For the text-containing cell, return its midpoint in [x, y] coordinate format. 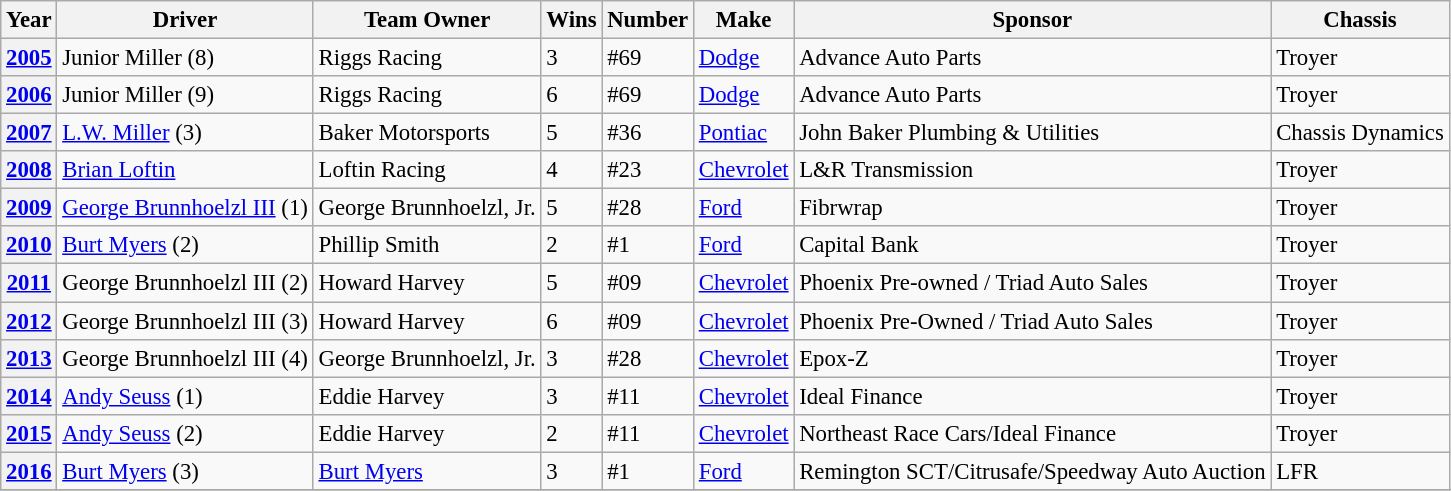
Andy Seuss (1) [185, 396]
2005 [29, 58]
2012 [29, 321]
LFR [1360, 471]
Burt Myers (2) [185, 245]
2013 [29, 358]
George Brunnhoelzl III (2) [185, 283]
Fibrwrap [1032, 208]
2014 [29, 396]
Brian Loftin [185, 170]
#23 [648, 170]
L.W. Miller (3) [185, 133]
2016 [29, 471]
Baker Motorsports [427, 133]
John Baker Plumbing & Utilities [1032, 133]
Capital Bank [1032, 245]
Junior Miller (9) [185, 95]
Ideal Finance [1032, 396]
Wins [572, 20]
2009 [29, 208]
Phoenix Pre-owned / Triad Auto Sales [1032, 283]
Epox-Z [1032, 358]
George Brunnhoelzl III (3) [185, 321]
Year [29, 20]
Northeast Race Cars/Ideal Finance [1032, 433]
2008 [29, 170]
Driver [185, 20]
Burt Myers (3) [185, 471]
Pontiac [743, 133]
2010 [29, 245]
#36 [648, 133]
Andy Seuss (2) [185, 433]
Make [743, 20]
2007 [29, 133]
Team Owner [427, 20]
4 [572, 170]
George Brunnhoelzl III (1) [185, 208]
Remington SCT/Citrusafe/Speedway Auto Auction [1032, 471]
2011 [29, 283]
Burt Myers [427, 471]
Junior Miller (8) [185, 58]
2006 [29, 95]
Phoenix Pre-Owned / Triad Auto Sales [1032, 321]
George Brunnhoelzl III (4) [185, 358]
Chassis Dynamics [1360, 133]
Chassis [1360, 20]
Sponsor [1032, 20]
L&R Transmission [1032, 170]
Number [648, 20]
Loftin Racing [427, 170]
2015 [29, 433]
Phillip Smith [427, 245]
